Locate the cell with the specified text and output its [x, y] center coordinate. 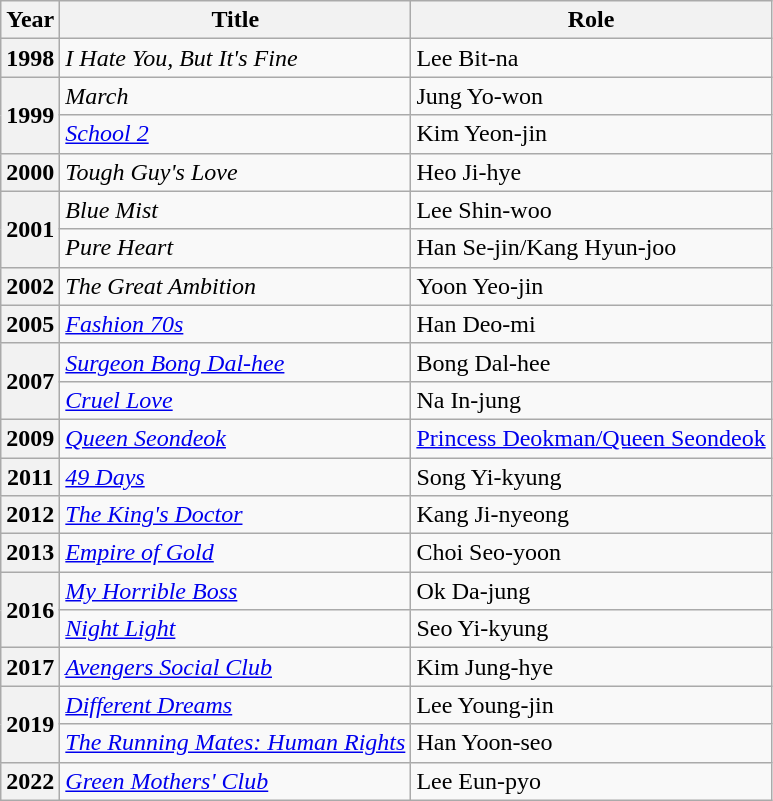
The Great Ambition [236, 286]
Avengers Social Club [236, 667]
2019 [30, 724]
2007 [30, 381]
Han Se-jin/Kang Hyun-joo [591, 248]
Blue Mist [236, 210]
Cruel Love [236, 400]
2002 [30, 286]
Na In-jung [591, 400]
2011 [30, 477]
Pure Heart [236, 248]
My Horrible Boss [236, 591]
The Running Mates: Human Rights [236, 743]
The King's Doctor [236, 515]
Lee Eun-pyo [591, 781]
Heo Ji-hye [591, 172]
2000 [30, 172]
Different Dreams [236, 705]
Kim Yeon-jin [591, 134]
Han Yoon-seo [591, 743]
Jung Yo-won [591, 96]
Title [236, 20]
Tough Guy's Love [236, 172]
Lee Shin-woo [591, 210]
Surgeon Bong Dal-hee [236, 362]
Year [30, 20]
2022 [30, 781]
Fashion 70s [236, 324]
Night Light [236, 629]
2009 [30, 438]
Lee Young-jin [591, 705]
March [236, 96]
2012 [30, 515]
2005 [30, 324]
Empire of Gold [236, 553]
1998 [30, 58]
1999 [30, 115]
I Hate You, But It's Fine [236, 58]
Kim Jung-hye [591, 667]
Bong Dal-hee [591, 362]
Choi Seo-yoon [591, 553]
Kang Ji-nyeong [591, 515]
Lee Bit-na [591, 58]
49 Days [236, 477]
Ok Da-jung [591, 591]
2001 [30, 229]
Green Mothers' Club [236, 781]
School 2 [236, 134]
2016 [30, 610]
Queen Seondeok [236, 438]
Princess Deokman/Queen Seondeok [591, 438]
Song Yi-kyung [591, 477]
Yoon Yeo-jin [591, 286]
2013 [30, 553]
Role [591, 20]
2017 [30, 667]
Han Deo-mi [591, 324]
Seo Yi-kyung [591, 629]
